Capture the cell that displays the provided text and extract its [x, y] central coordinate. 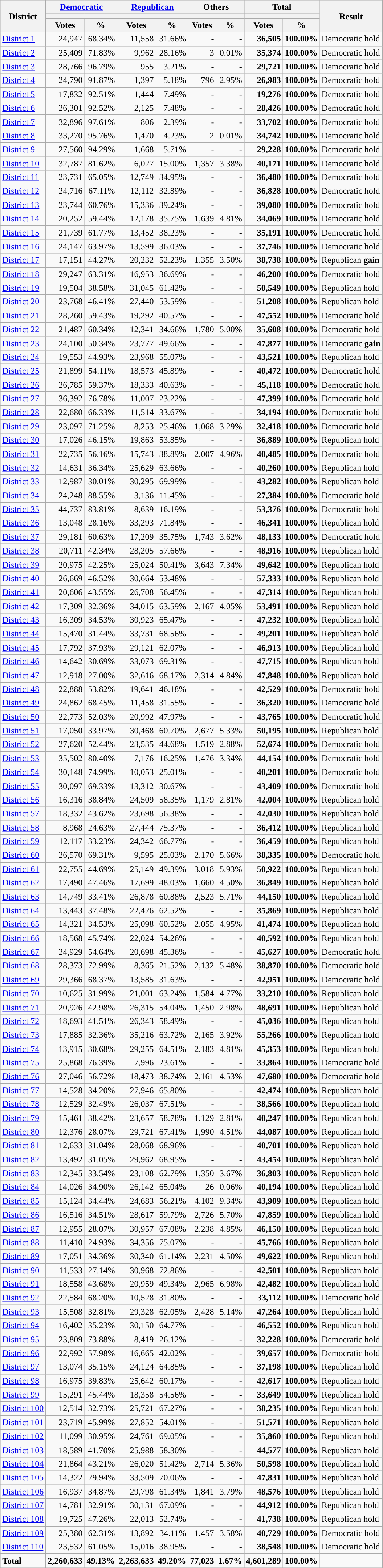
21.52% [172, 966]
District 63 [23, 897]
14,642 [65, 662]
2,165 [202, 1035]
25,988 [137, 1450]
4.51% [230, 1132]
43.21% [101, 1464]
27.00% [101, 675]
District 54 [23, 772]
72.86% [172, 1270]
58.49% [172, 1021]
27,620 [65, 744]
10,053 [137, 772]
55,266 [264, 1035]
4.96% [230, 454]
39.83% [101, 1381]
40,171 [264, 163]
68.34% [101, 39]
65.04% [172, 1187]
36,480 [264, 177]
28,426 [264, 108]
29,255 [137, 1049]
2,677 [202, 731]
1,990 [202, 1132]
5.14% [230, 1312]
2,726 [202, 1215]
41,738 [264, 1519]
60.88% [172, 897]
88.55% [101, 495]
1,444 [137, 94]
District 11 [23, 177]
5.18% [172, 80]
44,737 [65, 509]
41.51% [101, 1021]
42,004 [264, 800]
51,208 [264, 302]
3.79% [230, 1491]
16,516 [65, 1215]
3.92% [230, 1035]
34,356 [137, 1242]
1,457 [202, 1533]
34.11% [172, 1533]
63.97% [101, 246]
38.84% [101, 800]
2.95% [230, 80]
796 [202, 80]
15.00% [172, 163]
19,276 [264, 94]
80.40% [101, 758]
District 32 [23, 468]
16,975 [65, 1381]
44.69% [101, 869]
26,020 [137, 1464]
District 73 [23, 1035]
24,509 [137, 800]
23,731 [65, 177]
30.67% [172, 786]
34,069 [264, 219]
33,649 [264, 1395]
39.24% [172, 205]
28,068 [137, 1146]
34.87% [101, 1491]
34.20% [101, 1090]
22,773 [65, 717]
District 97 [23, 1367]
17,832 [65, 94]
District 2 [23, 53]
38.42% [101, 1118]
15,461 [65, 1118]
36.03% [172, 246]
2,167 [202, 606]
20,711 [65, 551]
22,024 [137, 938]
46,200 [264, 274]
District 14 [23, 219]
49.13% [101, 1561]
13,892 [137, 1533]
26,983 [264, 80]
District 7 [23, 122]
District 90 [23, 1270]
District 1 [23, 39]
40,260 [264, 468]
District 6 [23, 108]
54.01% [172, 1422]
68.37% [101, 980]
60.76% [101, 205]
75.37% [172, 828]
94.29% [101, 149]
49.39% [172, 869]
18,332 [65, 813]
38,870 [264, 966]
28,617 [137, 1215]
36,320 [264, 703]
47,264 [264, 1312]
59.37% [101, 385]
District 101 [23, 1422]
22,735 [65, 454]
48,691 [264, 1007]
District 79 [23, 1118]
45.36% [172, 952]
1,179 [202, 800]
66.77% [172, 841]
9.34% [230, 1201]
District 81 [23, 1146]
District 12 [23, 191]
District 49 [23, 703]
57.98% [101, 1353]
18,358 [137, 1395]
District 53 [23, 758]
53,376 [264, 509]
29,962 [137, 1159]
32,616 [137, 675]
District 57 [23, 813]
60.63% [101, 537]
35,869 [264, 910]
5.48% [230, 966]
96.79% [101, 67]
22,992 [65, 1353]
28,373 [65, 966]
43,521 [264, 357]
28,260 [65, 315]
District 58 [23, 828]
58.78% [172, 1118]
District 18 [23, 274]
33.54% [101, 1173]
24.63% [101, 828]
District 29 [23, 426]
19,292 [137, 315]
2,314 [202, 675]
District 13 [23, 205]
23,535 [137, 744]
46,913 [264, 648]
11,007 [137, 399]
14,781 [65, 1505]
36,392 [65, 399]
34.44% [101, 1201]
15,336 [137, 205]
2,007 [202, 454]
46,341 [264, 523]
25,098 [137, 924]
12,178 [137, 219]
33.67% [172, 413]
20,975 [65, 564]
16,937 [65, 1491]
38,335 [264, 855]
18,573 [137, 371]
5.33% [230, 731]
32,787 [65, 163]
17,026 [65, 440]
21,487 [65, 329]
19,863 [137, 440]
1,350 [202, 1173]
46.18% [172, 689]
39,080 [264, 205]
42,501 [264, 1270]
61.42% [172, 288]
District 43 [23, 620]
District 46 [23, 662]
40.63% [172, 385]
21,899 [65, 371]
3.38% [230, 163]
36,889 [264, 440]
59.43% [101, 315]
34,015 [137, 606]
57.66% [172, 551]
2,055 [202, 924]
44,912 [264, 1505]
33,270 [65, 136]
18,589 [65, 1450]
36,412 [264, 828]
68.17% [172, 675]
43,282 [264, 482]
13,312 [137, 786]
27,560 [65, 149]
30,150 [137, 1326]
District 23 [23, 343]
68.45% [101, 703]
18,568 [65, 938]
3.58% [230, 1533]
District 74 [23, 1049]
19,553 [65, 357]
2,714 [202, 1464]
14,321 [65, 924]
33,210 [264, 993]
27,444 [137, 828]
58.30% [172, 1450]
47.26% [101, 1519]
Republican [152, 7]
24.93% [101, 1242]
2,238 [202, 1229]
38.23% [172, 233]
1,841 [202, 1491]
67.51% [172, 1104]
32.91% [101, 1505]
51.42% [172, 1464]
District 39 [23, 564]
11,099 [65, 1436]
16,316 [65, 800]
District 103 [23, 1450]
34.90% [101, 1187]
34,742 [264, 136]
1,743 [202, 537]
2.98% [230, 1007]
District 47 [23, 675]
3.21% [172, 67]
District 75 [23, 1063]
District 3 [23, 67]
30.68% [101, 1049]
23,657 [137, 1118]
30.95% [101, 1436]
13,443 [65, 910]
30,097 [65, 786]
47,552 [264, 315]
22,013 [137, 1519]
District 35 [23, 509]
District 15 [23, 233]
26 [202, 1187]
12,529 [65, 1104]
12,918 [65, 675]
13,585 [137, 980]
District 16 [23, 246]
56.16% [101, 454]
2,183 [202, 1049]
20,992 [137, 717]
5.70% [230, 1215]
59.44% [101, 219]
25,629 [137, 468]
4.23% [172, 136]
42,474 [264, 1090]
23,768 [65, 302]
District 86 [23, 1215]
22,426 [137, 910]
29.94% [101, 1477]
0.06% [230, 1187]
43,409 [264, 786]
42,617 [264, 1381]
20,959 [137, 1284]
3.67% [230, 1173]
District 69 [23, 980]
45,353 [264, 1049]
12,749 [137, 177]
29,247 [65, 274]
54.26% [172, 938]
District 82 [23, 1159]
35,216 [137, 1035]
36,459 [264, 841]
23,698 [137, 813]
3.62% [230, 537]
37,746 [264, 246]
52.23% [172, 260]
7,996 [137, 1063]
806 [137, 122]
7.48% [172, 108]
45,036 [264, 1021]
37,198 [264, 1367]
36.34% [101, 468]
65.05% [101, 177]
26,669 [65, 578]
District 85 [23, 1201]
1,639 [202, 219]
31.66% [172, 39]
30,340 [137, 1256]
District [23, 16]
24,790 [65, 80]
38,738 [264, 260]
District 104 [23, 1464]
4.77% [230, 993]
49.66% [172, 343]
71.84% [172, 523]
2,125 [137, 108]
68.56% [172, 634]
27,384 [264, 495]
District 56 [23, 800]
District 100 [23, 1408]
District 88 [23, 1242]
District 42 [23, 606]
63.72% [172, 1035]
4.85% [230, 1229]
67.11% [101, 191]
2,260,633 [65, 1561]
District 98 [23, 1381]
Republican gain [351, 260]
68.95% [172, 1159]
1,357 [202, 163]
16.19% [172, 509]
47,877 [264, 343]
48.03% [172, 883]
45.44% [101, 1395]
24,947 [65, 39]
40.57% [172, 315]
62.31% [101, 1533]
20,606 [65, 592]
38.74% [172, 1077]
21,001 [137, 993]
District 91 [23, 1284]
17,050 [65, 731]
District 50 [23, 717]
5.93% [230, 869]
12,514 [65, 1408]
4,601,289 [264, 1561]
Others [216, 7]
64.77% [172, 1326]
1,129 [202, 1118]
51,571 [264, 1422]
4.84% [230, 675]
24,716 [65, 191]
22,888 [65, 689]
13,599 [137, 246]
20,252 [65, 219]
District 99 [23, 1395]
60.17% [172, 1381]
23.61% [172, 1063]
41,474 [264, 924]
District 92 [23, 1298]
10,625 [65, 993]
33.41% [101, 897]
District 33 [23, 482]
15,743 [137, 454]
92.51% [101, 94]
1,068 [202, 426]
23,744 [65, 205]
68.96% [172, 1146]
47,715 [264, 662]
955 [137, 67]
24,761 [137, 1436]
92.52% [101, 108]
9,962 [137, 53]
18,558 [65, 1284]
District 62 [23, 883]
34.95% [172, 177]
37.93% [101, 648]
27,852 [137, 1422]
39,657 [264, 1353]
District 106 [23, 1491]
3,018 [202, 869]
71.25% [101, 426]
33,293 [137, 523]
2,170 [202, 855]
58.35% [172, 800]
District 95 [23, 1339]
16,665 [137, 1353]
District 30 [23, 440]
65.47% [172, 620]
30,131 [137, 1505]
13,492 [65, 1159]
15,291 [65, 1395]
23,968 [137, 357]
53.85% [172, 440]
30,664 [137, 578]
34,194 [264, 413]
42,529 [264, 689]
50.34% [101, 343]
5.36% [230, 1464]
District 34 [23, 495]
40,194 [264, 1187]
30,923 [137, 620]
32.81% [101, 1312]
20,232 [137, 260]
35,608 [264, 329]
43.55% [101, 592]
23.22% [172, 399]
District 55 [23, 786]
37.48% [101, 910]
23,532 [65, 1547]
29,798 [137, 1491]
61.05% [101, 1547]
47,232 [264, 620]
61.77% [101, 233]
35.15% [101, 1367]
29,121 [137, 648]
33.23% [101, 841]
District 71 [23, 1007]
64.51% [172, 1049]
District 64 [23, 910]
45,627 [264, 952]
38.89% [172, 454]
17,885 [65, 1035]
District 24 [23, 357]
District 89 [23, 1256]
Result [351, 16]
22,584 [65, 1298]
District 83 [23, 1173]
45,118 [264, 385]
4,102 [202, 1201]
1,780 [202, 329]
District 37 [23, 537]
3,136 [137, 495]
50,195 [264, 731]
25,868 [65, 1063]
District 52 [23, 744]
16.25% [172, 758]
17,309 [65, 606]
District 45 [23, 648]
52.74% [172, 1519]
95.76% [101, 136]
56.21% [172, 1201]
21,864 [65, 1464]
17,792 [65, 648]
31.63% [172, 980]
25.03% [172, 855]
72.99% [101, 966]
62.52% [172, 910]
53.48% [172, 578]
26,343 [137, 1021]
1,660 [202, 883]
1,470 [137, 136]
53,491 [264, 606]
14,528 [65, 1090]
13,074 [65, 1367]
81.62% [101, 163]
27,046 [65, 1077]
15,508 [65, 1312]
61.14% [172, 1256]
52.44% [101, 744]
32.89% [172, 191]
50,922 [264, 869]
12,117 [65, 841]
42,951 [264, 980]
14,631 [65, 468]
District 94 [23, 1326]
26,142 [137, 1187]
8,639 [137, 509]
16,309 [65, 620]
50,549 [264, 288]
District 25 [23, 371]
61.34% [172, 1491]
31.05% [101, 1159]
35,502 [65, 758]
2,161 [202, 1077]
13,048 [65, 523]
24,342 [137, 841]
26.12% [172, 1339]
District 19 [23, 288]
District 105 [23, 1477]
45.74% [101, 938]
47,859 [264, 1215]
26,878 [137, 897]
29,366 [65, 980]
63.59% [172, 606]
4.05% [230, 606]
District 66 [23, 938]
23,777 [137, 343]
30,968 [137, 1270]
69.33% [101, 786]
34.36% [101, 1256]
26,315 [137, 1007]
53.82% [101, 689]
33,702 [264, 122]
32,418 [264, 426]
62.05% [172, 1312]
26,037 [137, 1104]
19,504 [65, 288]
19,725 [65, 1519]
District 44 [23, 634]
2 [202, 136]
63.24% [172, 993]
56.38% [172, 813]
1,355 [202, 260]
54.11% [101, 371]
26,708 [137, 592]
36,828 [264, 191]
47,680 [264, 1077]
District 38 [23, 551]
33,112 [264, 1298]
33.97% [101, 731]
24,124 [137, 1367]
67.08% [172, 1229]
22,755 [65, 869]
4.95% [230, 924]
56.72% [101, 1077]
24,929 [65, 952]
17,051 [65, 1256]
5.66% [230, 855]
47,848 [264, 675]
2,231 [202, 1256]
38,235 [264, 1408]
66.33% [101, 413]
31,045 [137, 288]
12,376 [65, 1132]
2,263,633 [137, 1561]
12,345 [65, 1173]
7.49% [172, 94]
7,176 [137, 758]
44,154 [264, 758]
6.98% [230, 1284]
22,680 [65, 413]
17,151 [65, 260]
25.46% [172, 426]
11.45% [172, 495]
40,485 [264, 454]
18,473 [137, 1077]
40,701 [264, 1146]
12,112 [137, 191]
4.53% [230, 1077]
25.01% [172, 772]
30,148 [65, 772]
Democratic gain [351, 343]
42.98% [101, 1007]
27,440 [137, 302]
29,328 [137, 1312]
District 10 [23, 163]
District 41 [23, 592]
25,380 [65, 1533]
30,295 [137, 482]
35,860 [264, 1436]
46,150 [264, 1229]
36,849 [264, 883]
26,785 [65, 385]
97.61% [101, 122]
1,519 [202, 744]
1.67% [230, 1561]
District 87 [23, 1229]
64.85% [172, 1367]
District 67 [23, 952]
30,957 [137, 1229]
24,862 [65, 703]
District 84 [23, 1187]
40,592 [264, 938]
7.34% [230, 564]
48,576 [264, 1491]
23,097 [65, 426]
9,595 [137, 855]
District 80 [23, 1132]
52.03% [101, 717]
District 70 [23, 993]
34.51% [101, 1215]
31.80% [172, 1298]
45.89% [172, 371]
12,341 [137, 329]
District 48 [23, 689]
36,803 [264, 1173]
34.66% [172, 329]
42,482 [264, 1284]
59.79% [172, 1215]
8,365 [137, 966]
23,809 [65, 1339]
35,191 [264, 233]
31.04% [101, 1146]
26,570 [65, 855]
District 96 [23, 1353]
38,566 [264, 1104]
District 9 [23, 149]
50.41% [172, 564]
43.68% [101, 1284]
49,201 [264, 634]
41.70% [101, 1450]
32,896 [65, 122]
54.56% [172, 1395]
44.68% [172, 744]
47.97% [172, 717]
District 28 [23, 413]
2,428 [202, 1312]
30.69% [101, 662]
District 4 [23, 80]
44.27% [101, 260]
47.46% [101, 883]
69.99% [172, 482]
43,765 [264, 717]
60.34% [101, 329]
District 27 [23, 399]
70.06% [172, 1477]
19,641 [137, 689]
1,476 [202, 758]
44.93% [101, 357]
5.00% [230, 329]
33,864 [264, 1063]
13,452 [137, 233]
District 26 [23, 385]
42.02% [172, 1353]
3,643 [202, 564]
50,598 [264, 1464]
18,333 [137, 385]
49.20% [172, 1561]
District 21 [23, 315]
56.45% [172, 592]
12,633 [65, 1146]
63.31% [101, 274]
40,247 [264, 1118]
46.41% [101, 302]
2,965 [202, 1284]
67.27% [172, 1408]
46,552 [264, 1326]
29,228 [264, 149]
77,023 [202, 1561]
2.39% [172, 122]
76.39% [101, 1063]
17,699 [137, 883]
35.23% [101, 1326]
District 72 [23, 1021]
15,470 [65, 634]
40,201 [264, 772]
20,926 [65, 1007]
District 51 [23, 731]
26,301 [65, 108]
15,016 [137, 1547]
6,027 [137, 163]
24,248 [65, 495]
32,228 [264, 1339]
54.64% [101, 952]
62.07% [172, 648]
8,253 [137, 426]
74.99% [101, 772]
District 76 [23, 1077]
48,133 [264, 537]
75.07% [172, 1242]
33,509 [137, 1477]
40,729 [264, 1533]
49,642 [264, 564]
68.20% [101, 1298]
31.44% [101, 634]
21,739 [65, 233]
12,955 [65, 1229]
52,674 [264, 744]
23,719 [65, 1422]
33,731 [137, 634]
District 17 [23, 260]
District 36 [23, 523]
27,946 [137, 1090]
44,577 [264, 1450]
District 109 [23, 1533]
40,472 [264, 371]
1,584 [202, 993]
District 8 [23, 136]
60.52% [172, 924]
83.81% [101, 509]
63.66% [172, 468]
District 108 [23, 1519]
38.58% [101, 288]
24,147 [65, 246]
38,548 [264, 1547]
36.69% [172, 274]
35,374 [264, 53]
53.59% [172, 302]
25,642 [137, 1381]
11,533 [65, 1270]
49.34% [172, 1284]
10,528 [137, 1298]
District 22 [23, 329]
18,693 [65, 1021]
67.41% [172, 1132]
District 93 [23, 1312]
1,668 [137, 149]
11,558 [137, 39]
47,314 [264, 592]
47,831 [264, 1477]
District 65 [23, 924]
2.88% [230, 744]
25,409 [65, 53]
1,450 [202, 1007]
43,454 [264, 1159]
54.04% [172, 1007]
46.52% [101, 578]
District 31 [23, 454]
46.15% [101, 440]
14,749 [65, 897]
3 [202, 53]
District 60 [23, 855]
42.34% [101, 551]
42,030 [264, 813]
45,766 [264, 1242]
Democratic [81, 7]
20,698 [137, 952]
31.99% [101, 993]
69.05% [172, 1436]
60.70% [172, 731]
District 78 [23, 1104]
42.25% [101, 564]
17,209 [137, 537]
17,490 [65, 883]
30.01% [101, 482]
District 5 [23, 94]
15,124 [65, 1201]
33,073 [137, 662]
38.95% [172, 1547]
District 77 [23, 1090]
11,514 [137, 413]
91.87% [101, 80]
1,397 [137, 80]
16,953 [137, 274]
District 102 [23, 1436]
3.50% [230, 260]
65.80% [172, 1090]
57,333 [264, 578]
25,149 [137, 869]
3.29% [230, 426]
District 110 [23, 1547]
67.09% [172, 1505]
49,622 [264, 1256]
71.83% [101, 53]
District 40 [23, 578]
62.79% [172, 1173]
2,132 [202, 966]
14,026 [65, 1187]
13,915 [65, 1049]
District 68 [23, 966]
23,108 [137, 1173]
14,322 [65, 1477]
District 59 [23, 841]
2,523 [202, 897]
11,458 [137, 703]
73.88% [101, 1339]
44,150 [264, 897]
43.62% [101, 813]
55.07% [172, 357]
3.34% [230, 758]
24,683 [137, 1201]
43,909 [264, 1201]
8,419 [137, 1339]
30,468 [137, 731]
24,100 [65, 343]
District 20 [23, 302]
25,721 [137, 1408]
31.55% [172, 703]
28,205 [137, 551]
12,987 [65, 482]
48,916 [264, 551]
45.99% [101, 1422]
47,399 [264, 399]
32.49% [101, 1104]
11,410 [65, 1242]
32.73% [101, 1408]
28,766 [65, 67]
44,087 [264, 1132]
25,024 [137, 564]
District 107 [23, 1505]
76.78% [101, 399]
16,402 [65, 1326]
36,505 [264, 39]
District 61 [23, 869]
27.14% [101, 1270]
8,968 [65, 828]
29,181 [65, 537]
